Output the (X, Y) coordinate of the center of the cell containing the given text.  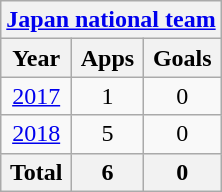
2017 (36, 96)
Goals (182, 58)
Year (36, 58)
Japan national team (111, 20)
Total (36, 172)
5 (108, 134)
1 (108, 96)
Apps (108, 58)
2018 (36, 134)
6 (108, 172)
